Pinpoint the cell where the given text exists, returning its (X, Y) midpoint coordinate. 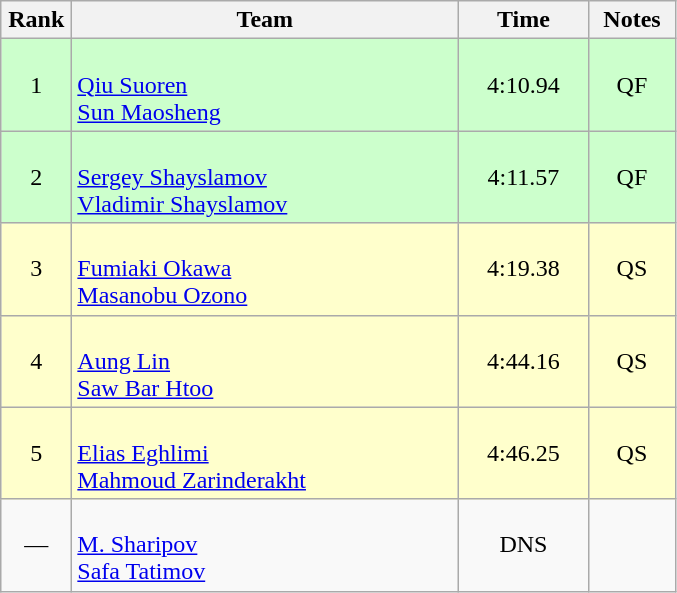
Aung LinSaw Bar Htoo (265, 361)
1 (36, 85)
DNS (524, 545)
M. SharipovSafa Tatimov (265, 545)
Elias EghlimiMahmoud Zarinderakht (265, 453)
Time (524, 20)
Rank (36, 20)
4:10.94 (524, 85)
4:46.25 (524, 453)
Sergey ShayslamovVladimir Shayslamov (265, 177)
3 (36, 269)
4:19.38 (524, 269)
Qiu SuorenSun Maosheng (265, 85)
Fumiaki OkawaMasanobu Ozono (265, 269)
Team (265, 20)
4:44.16 (524, 361)
4 (36, 361)
— (36, 545)
2 (36, 177)
5 (36, 453)
Notes (632, 20)
4:11.57 (524, 177)
